Capture the cell that displays the provided text and extract its [X, Y] central coordinate. 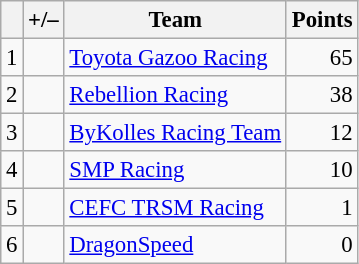
Points [322, 20]
SMP Racing [175, 170]
+/– [44, 20]
3 [12, 133]
0 [322, 245]
Team [175, 20]
4 [12, 170]
10 [322, 170]
6 [12, 245]
Toyota Gazoo Racing [175, 58]
12 [322, 133]
38 [322, 95]
65 [322, 58]
5 [12, 208]
ByKolles Racing Team [175, 133]
CEFC TRSM Racing [175, 208]
2 [12, 95]
DragonSpeed [175, 245]
Rebellion Racing [175, 95]
